Search for the cell housing the specified text and yield its [X, Y] center coordinate. 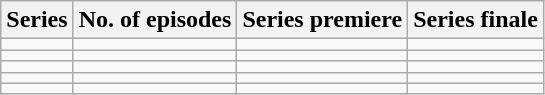
Series finale [476, 20]
Series premiere [322, 20]
No. of episodes [155, 20]
Series [37, 20]
